Determine the [X, Y] coordinate at the center of the cell enclosing the given text.  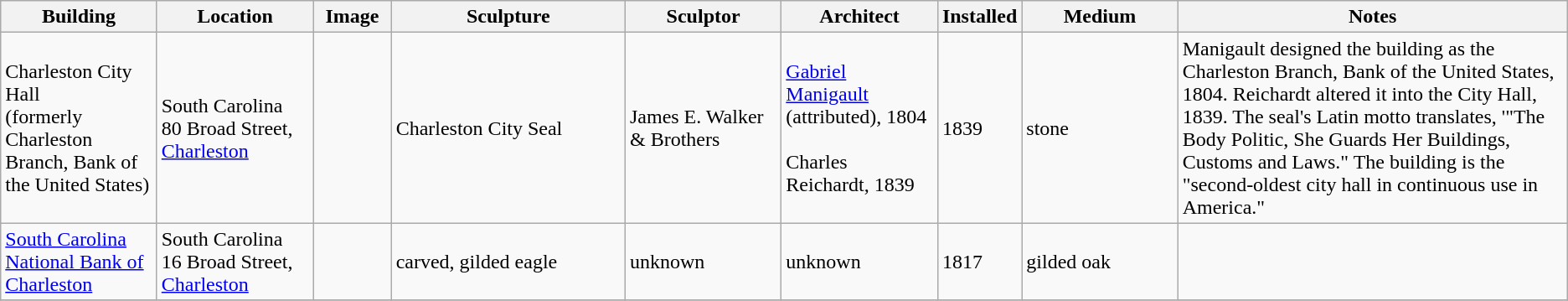
gilded oak [1100, 262]
Installed [979, 17]
Medium [1100, 17]
stone [1100, 127]
South Carolina16 Broad Street,Charleston [235, 262]
1839 [979, 127]
Sculptor [703, 17]
South Carolina80 Broad Street,Charleston [235, 127]
Charleston City Hall(formerly Charleston Branch, Bank of the United States) [79, 127]
South Carolina National Bank of Charleston [79, 262]
Gabriel Manigault (attributed), 1804Charles Reichardt, 1839 [859, 127]
James E. Walker & Brothers [703, 127]
Image [352, 17]
carved, gilded eagle [508, 262]
Sculpture [508, 17]
Charleston City Seal [508, 127]
Building [79, 17]
Notes [1372, 17]
Architect [859, 17]
1817 [979, 262]
Location [235, 17]
